Determine the (X, Y) coordinate at the center of the cell enclosing the given text.  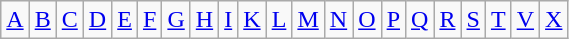
X (554, 20)
P (393, 20)
T (498, 20)
D (97, 20)
H (204, 20)
M (308, 20)
R (448, 20)
B (42, 20)
G (176, 20)
L (279, 20)
F (149, 20)
N (338, 20)
V (525, 20)
E (125, 20)
K (252, 20)
A (15, 20)
O (367, 20)
Q (420, 20)
I (228, 20)
S (473, 20)
C (70, 20)
